Provide the (X, Y) coordinate of the cell's center where the given text is located.  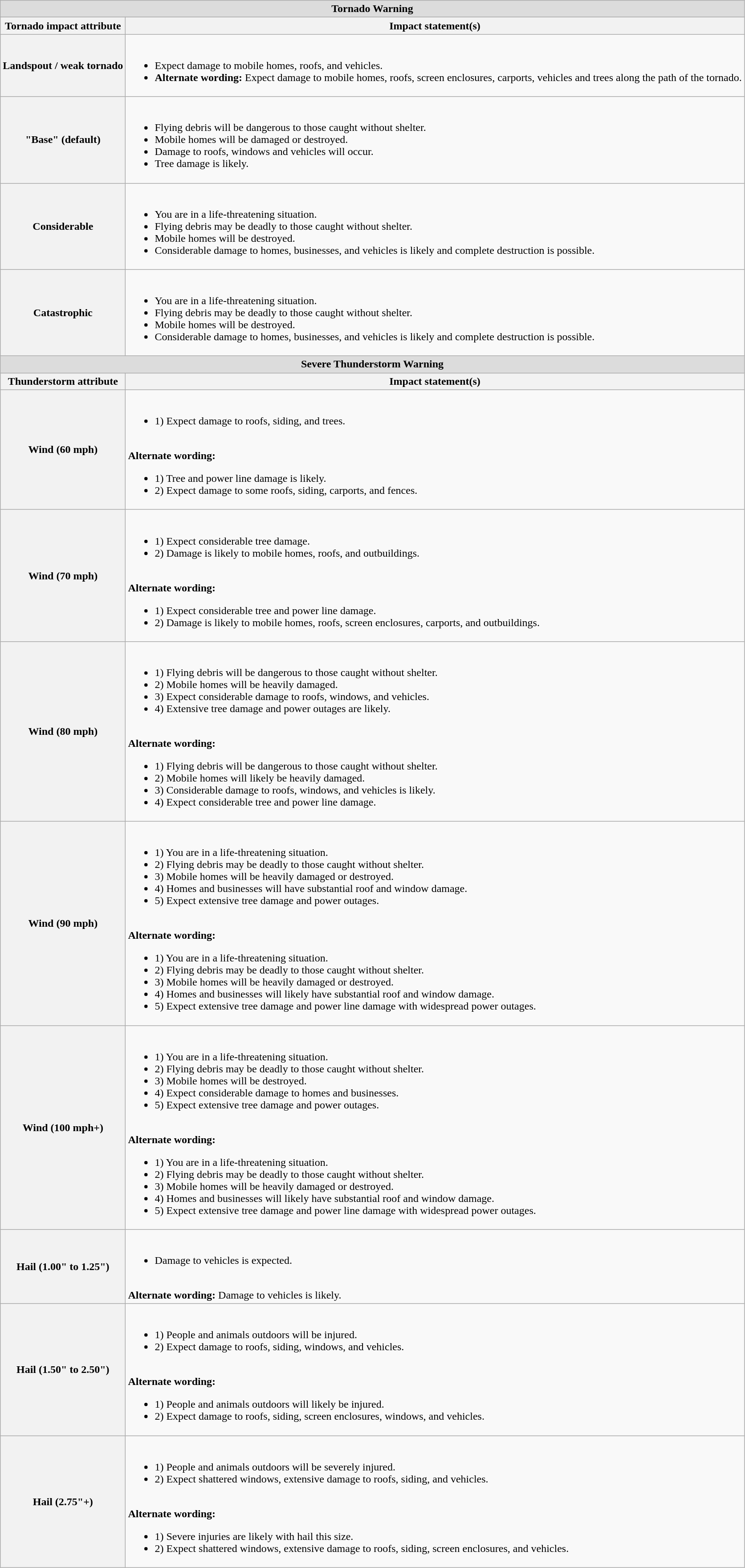
Damage to vehicles is expected.Alternate wording: Damage to vehicles is likely. (435, 1267)
Landspout / weak tornado (63, 65)
Wind (60 mph) (63, 450)
Wind (90 mph) (63, 923)
Wind (100 mph+) (63, 1127)
Considerable (63, 226)
Hail (1.00" to 1.25") (63, 1267)
Wind (70 mph) (63, 575)
Wind (80 mph) (63, 731)
Thunderstorm attribute (63, 381)
Hail (1.50" to 2.50") (63, 1370)
"Base" (default) (63, 140)
Severe Thunderstorm Warning (372, 364)
Tornado impact attribute (63, 26)
Tornado Warning (372, 9)
Hail (2.75"+) (63, 1502)
Catastrophic (63, 313)
